Provide the (x, y) coordinate of the cell's center where the given text is located.  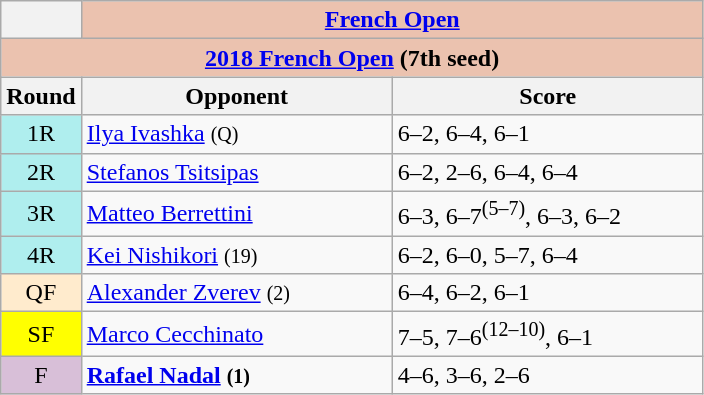
Score (548, 96)
Rafael Nadal (1) (236, 375)
Ilya Ivashka (Q) (236, 134)
7–5, 7–6(12–10), 6–1 (548, 334)
Opponent (236, 96)
4–6, 3–6, 2–6 (548, 375)
1R (41, 134)
F (41, 375)
Matteo Berrettini (236, 214)
4R (41, 255)
6–2, 6–0, 5–7, 6–4 (548, 255)
Kei Nishikori (19) (236, 255)
2R (41, 172)
3R (41, 214)
2018 French Open (7th seed) (352, 58)
QF (41, 293)
6–4, 6–2, 6–1 (548, 293)
French Open (392, 20)
SF (41, 334)
6–2, 2–6, 6–4, 6–4 (548, 172)
Alexander Zverev (2) (236, 293)
Stefanos Tsitsipas (236, 172)
Round (41, 96)
Marco Cecchinato (236, 334)
6–3, 6–7(5–7), 6–3, 6–2 (548, 214)
6–2, 6–4, 6–1 (548, 134)
